Provide the (X, Y) coordinate of the cell's center where the given text is located.  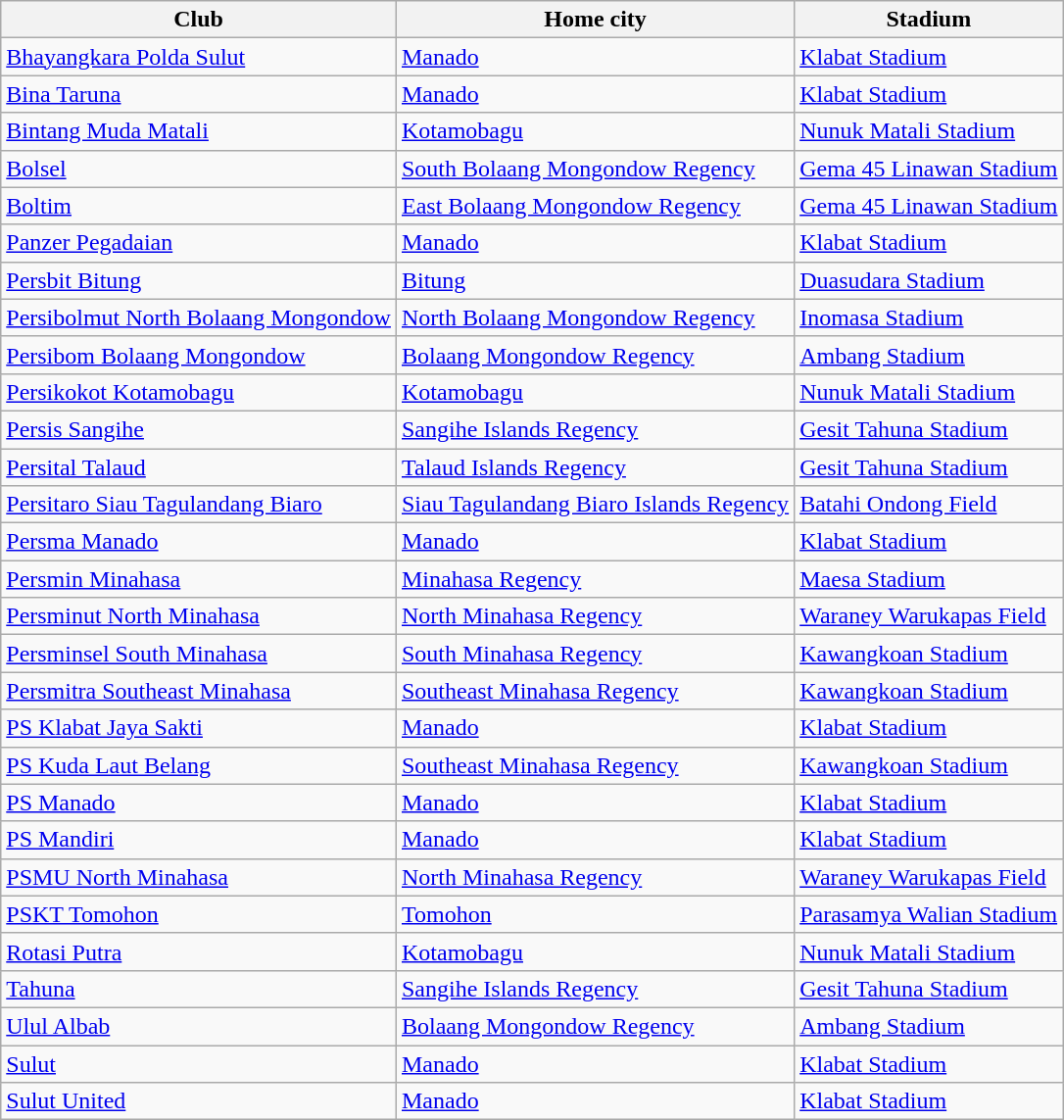
Tahuna (199, 989)
Sulut (199, 1063)
Parasamya Walian Stadium (929, 914)
Persibolmut North Bolaang Mongondow (199, 317)
Persbit Bitung (199, 280)
Persminsel South Minahasa (199, 654)
Talaud Islands Regency (595, 467)
Bolsel (199, 169)
Persital Talaud (199, 467)
Persma Manado (199, 542)
Batahi Ondong Field (929, 505)
Siau Tagulandang Biaro Islands Regency (595, 505)
Bitung (595, 280)
North Bolaang Mongondow Regency (595, 317)
South Bolaang Mongondow Regency (595, 169)
Persikokot Kotamobagu (199, 392)
Stadium (929, 20)
Maesa Stadium (929, 579)
PS Mandiri (199, 840)
Minahasa Regency (595, 579)
Duasudara Stadium (929, 280)
Club (199, 20)
PS Klabat Jaya Sakti (199, 728)
Persibom Bolaang Mongondow (199, 355)
PSKT Tomohon (199, 914)
Rotasi Putra (199, 951)
Persmitra Southeast Minahasa (199, 691)
PSMU North Minahasa (199, 877)
Ulul Albab (199, 1026)
Boltim (199, 206)
East Bolaang Mongondow Regency (595, 206)
Home city (595, 20)
Inomasa Stadium (929, 317)
PS Kuda Laut Belang (199, 765)
Sulut United (199, 1101)
Bintang Muda Matali (199, 131)
Persminut North Minahasa (199, 616)
Bina Taruna (199, 94)
Persitaro Siau Tagulandang Biaro (199, 505)
Tomohon (595, 914)
Bhayangkara Polda Sulut (199, 57)
PS Manado (199, 803)
Persmin Minahasa (199, 579)
Panzer Pegadaian (199, 243)
Persis Sangihe (199, 429)
South Minahasa Regency (595, 654)
